Search for the cell housing the specified text and yield its (X, Y) center coordinate. 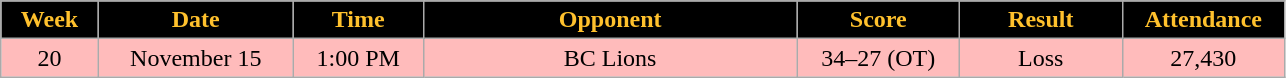
BC Lions (610, 58)
November 15 (196, 58)
1:00 PM (358, 58)
Loss (1042, 58)
Week (50, 20)
Time (358, 20)
Result (1042, 20)
34–27 (OT) (878, 58)
Score (878, 20)
Attendance (1204, 20)
Opponent (610, 20)
20 (50, 58)
Date (196, 20)
27,430 (1204, 58)
